Search for the cell housing the specified text and yield its [x, y] center coordinate. 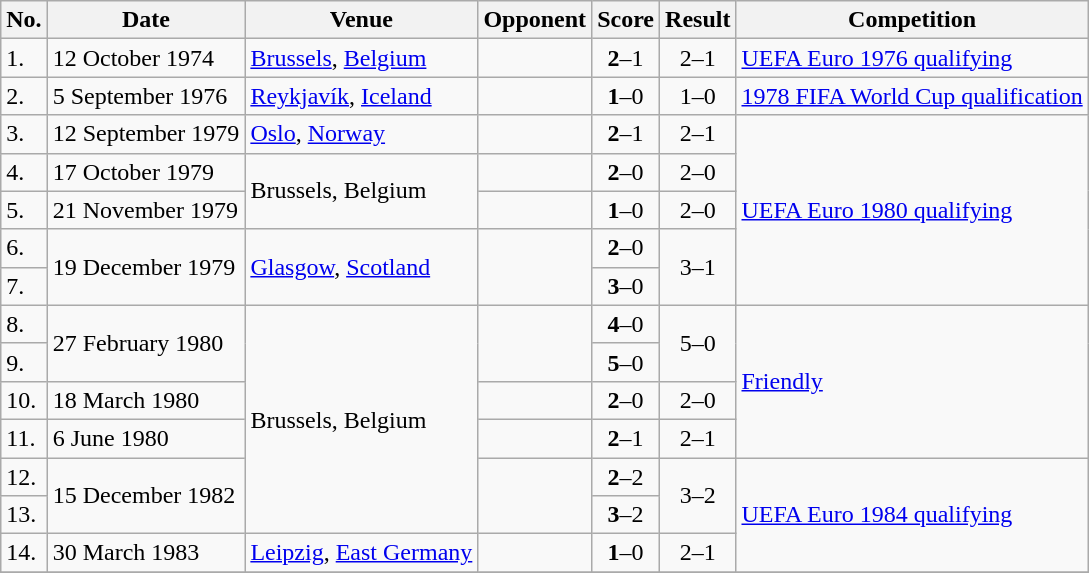
Oslo, Norway [362, 134]
3–0 [626, 286]
Leipzig, East Germany [362, 553]
15 December 1982 [146, 496]
11. [24, 438]
Competition [912, 20]
21 November 1979 [146, 210]
10. [24, 400]
17 October 1979 [146, 172]
5 September 1976 [146, 96]
No. [24, 20]
3. [24, 134]
18 March 1980 [146, 400]
27 February 1980 [146, 343]
9. [24, 362]
Venue [362, 20]
2. [24, 96]
12 October 1974 [146, 58]
8. [24, 324]
2–2 [626, 477]
UEFA Euro 1984 qualifying [912, 515]
UEFA Euro 1980 qualifying [912, 210]
5. [24, 210]
Result [698, 20]
Reykjavík, Iceland [362, 96]
13. [24, 515]
4. [24, 172]
Score [626, 20]
19 December 1979 [146, 267]
Glasgow, Scotland [362, 267]
Friendly [912, 381]
12 September 1979 [146, 134]
14. [24, 553]
Opponent [535, 20]
12. [24, 477]
3–1 [698, 267]
6 June 1980 [146, 438]
6. [24, 248]
1. [24, 58]
1978 FIFA World Cup qualification [912, 96]
30 March 1983 [146, 553]
Date [146, 20]
4–0 [626, 324]
7. [24, 286]
UEFA Euro 1976 qualifying [912, 58]
